Scan for the cell matching the given text and deliver its [X, Y] coordinate at center. 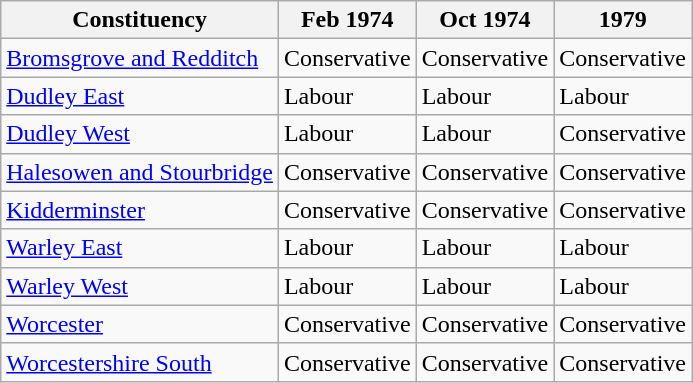
Worcestershire South [140, 362]
Warley West [140, 286]
Dudley West [140, 134]
Constituency [140, 20]
Bromsgrove and Redditch [140, 58]
Feb 1974 [347, 20]
1979 [623, 20]
Worcester [140, 324]
Halesowen and Stourbridge [140, 172]
Kidderminster [140, 210]
Warley East [140, 248]
Dudley East [140, 96]
Oct 1974 [485, 20]
